Detect which cell encompasses the target text, then output its [X, Y] center coordinate. 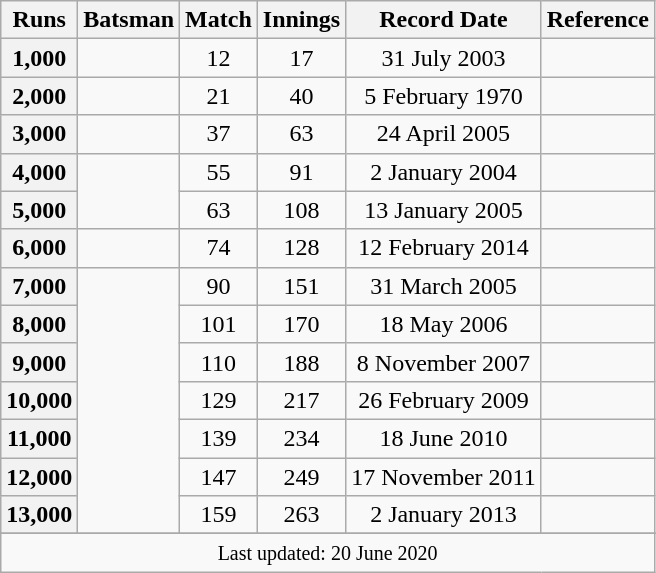
2 January 2004 [444, 172]
90 [219, 286]
6,000 [40, 248]
170 [301, 324]
159 [219, 515]
101 [219, 324]
12 February 2014 [444, 248]
1,000 [40, 58]
55 [219, 172]
74 [219, 248]
139 [219, 438]
3,000 [40, 134]
26 February 2009 [444, 400]
13 January 2005 [444, 210]
Record Date [444, 20]
151 [301, 286]
91 [301, 172]
18 May 2006 [444, 324]
108 [301, 210]
17 [301, 58]
110 [219, 362]
147 [219, 477]
4,000 [40, 172]
8 November 2007 [444, 362]
188 [301, 362]
31 March 2005 [444, 286]
Reference [598, 20]
128 [301, 248]
2,000 [40, 96]
40 [301, 96]
217 [301, 400]
Batsman [129, 20]
2 January 2013 [444, 515]
24 April 2005 [444, 134]
10,000 [40, 400]
9,000 [40, 362]
17 November 2011 [444, 477]
Last updated: 20 June 2020 [328, 553]
5 February 1970 [444, 96]
129 [219, 400]
37 [219, 134]
249 [301, 477]
12,000 [40, 477]
234 [301, 438]
31 July 2003 [444, 58]
5,000 [40, 210]
263 [301, 515]
13,000 [40, 515]
7,000 [40, 286]
11,000 [40, 438]
Match [219, 20]
21 [219, 96]
18 June 2010 [444, 438]
8,000 [40, 324]
Innings [301, 20]
12 [219, 58]
Runs [40, 20]
